Pinpoint the cell where the given text exists, returning its [x, y] midpoint coordinate. 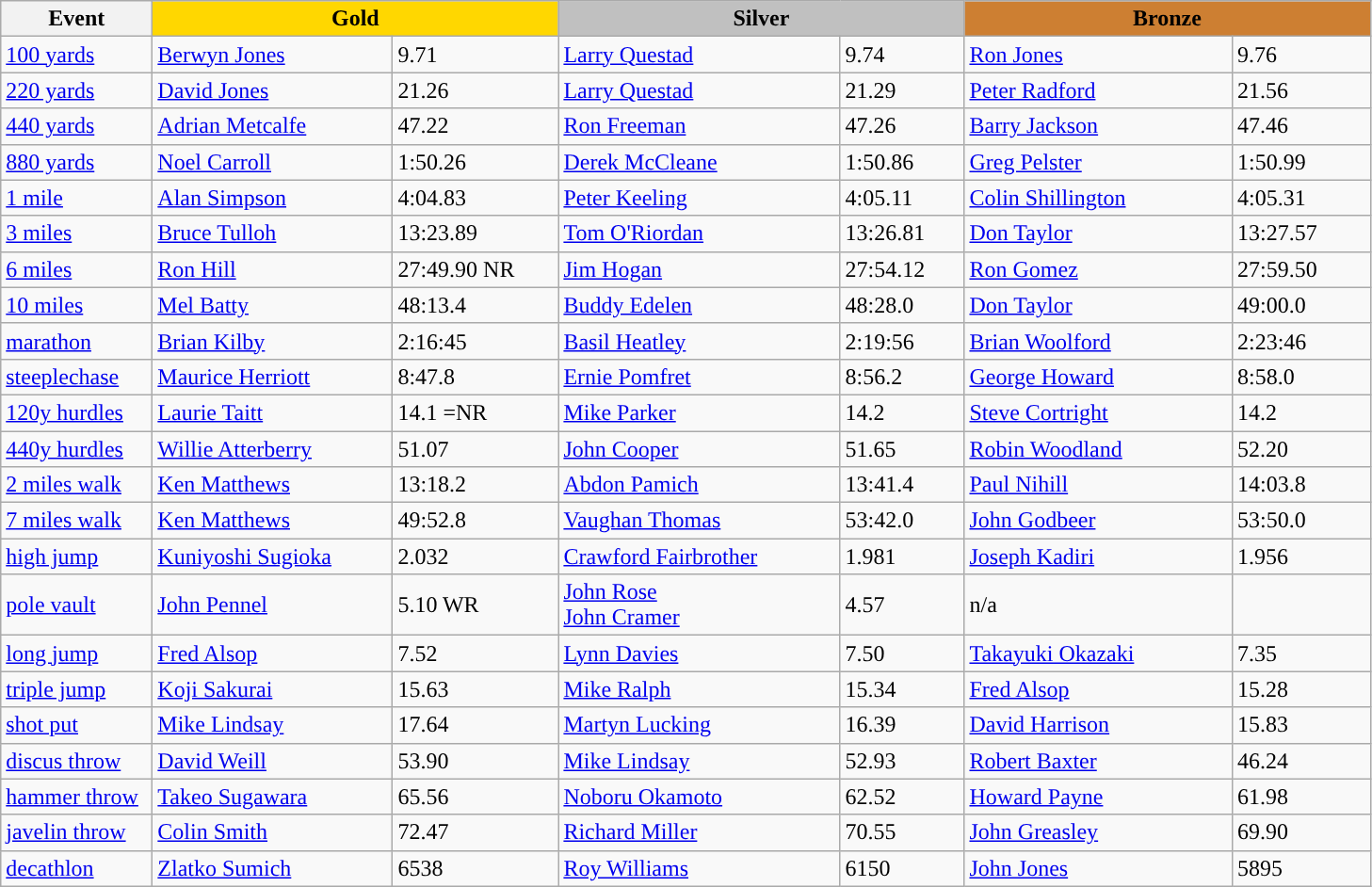
Ron Hill [273, 269]
46.24 [1301, 761]
David Weill [273, 761]
Ron Freeman [699, 126]
13:27.57 [1301, 234]
15.34 [902, 689]
javelin throw [77, 832]
Mike Parker [699, 412]
Richard Miller [699, 832]
65.56 [476, 797]
John Cooper [699, 449]
2:19:56 [902, 341]
Takayuki Okazaki [1098, 653]
Peter Radford [1098, 90]
2.032 [476, 556]
21.26 [476, 90]
220 yards [77, 90]
7.52 [476, 653]
Jim Hogan [699, 269]
1.956 [1301, 556]
David Harrison [1098, 725]
2 miles walk [77, 485]
15.63 [476, 689]
Maurice Herriott [273, 377]
49:52.8 [476, 521]
steeplechase [77, 377]
Gold [356, 19]
52.20 [1301, 449]
100 yards [77, 55]
Roy Williams [699, 868]
Silver [761, 19]
marathon [77, 341]
Basil Heatley [699, 341]
Berwyn Jones [273, 55]
2:23:46 [1301, 341]
Adrian Metcalfe [273, 126]
13:18.2 [476, 485]
Colin Smith [273, 832]
Robin Woodland [1098, 449]
62.52 [902, 797]
48:28.0 [902, 305]
17.64 [476, 725]
21.56 [1301, 90]
13:26.81 [902, 234]
4.57 [902, 605]
1.981 [902, 556]
47.26 [902, 126]
hammer throw [77, 797]
John Rose John Cramer [699, 605]
Laurie Taitt [273, 412]
Zlatko Sumich [273, 868]
13:41.4 [902, 485]
John Greasley [1098, 832]
15.83 [1301, 725]
Greg Pelster [1098, 162]
27:59.50 [1301, 269]
880 yards [77, 162]
high jump [77, 556]
70.55 [902, 832]
Ron Jones [1098, 55]
Ernie Pomfret [699, 377]
2:16:45 [476, 341]
4:04.83 [476, 198]
15.28 [1301, 689]
1:50.86 [902, 162]
7 miles walk [77, 521]
Colin Shillington [1098, 198]
Peter Keeling [699, 198]
6150 [902, 868]
53:42.0 [902, 521]
47.22 [476, 126]
Joseph Kadiri [1098, 556]
long jump [77, 653]
5895 [1301, 868]
3 miles [77, 234]
Alan Simpson [273, 198]
10 miles [77, 305]
Buddy Edelen [699, 305]
8:47.8 [476, 377]
13:23.89 [476, 234]
n/a [1098, 605]
53.90 [476, 761]
Koji Sakurai [273, 689]
Event [77, 19]
1 mile [77, 198]
decathlon [77, 868]
4:05.11 [902, 198]
61.98 [1301, 797]
8:56.2 [902, 377]
pole vault [77, 605]
Derek McCleane [699, 162]
John Jones [1098, 868]
27:54.12 [902, 269]
14:03.8 [1301, 485]
Takeo Sugawara [273, 797]
John Godbeer [1098, 521]
48:13.4 [476, 305]
Paul Nihill [1098, 485]
440y hurdles [77, 449]
8:58.0 [1301, 377]
7.50 [902, 653]
5.10 WR [476, 605]
David Jones [273, 90]
53:50.0 [1301, 521]
27:49.90 NR [476, 269]
Barry Jackson [1098, 126]
21.29 [902, 90]
9.74 [902, 55]
Mel Batty [273, 305]
Bruce Tulloh [273, 234]
George Howard [1098, 377]
1:50.99 [1301, 162]
Martyn Lucking [699, 725]
14.1 =NR [476, 412]
4:05.31 [1301, 198]
6538 [476, 868]
Noel Carroll [273, 162]
Lynn Davies [699, 653]
72.47 [476, 832]
Kuniyoshi Sugioka [273, 556]
49:00.0 [1301, 305]
Brian Woolford [1098, 341]
Noboru Okamoto [699, 797]
John Pennel [273, 605]
discus throw [77, 761]
52.93 [902, 761]
Vaughan Thomas [699, 521]
shot put [77, 725]
Bronze [1168, 19]
9.76 [1301, 55]
16.39 [902, 725]
Robert Baxter [1098, 761]
Crawford Fairbrother [699, 556]
69.90 [1301, 832]
1:50.26 [476, 162]
Brian Kilby [273, 341]
51.65 [902, 449]
Mike Ralph [699, 689]
440 yards [77, 126]
Willie Atterberry [273, 449]
120y hurdles [77, 412]
triple jump [77, 689]
47.46 [1301, 126]
51.07 [476, 449]
Steve Cortright [1098, 412]
Abdon Pamich [699, 485]
7.35 [1301, 653]
Howard Payne [1098, 797]
Tom O'Riordan [699, 234]
Ron Gomez [1098, 269]
6 miles [77, 269]
9.71 [476, 55]
